Provide the [X, Y] coordinate of the cell's center where the given text is located.  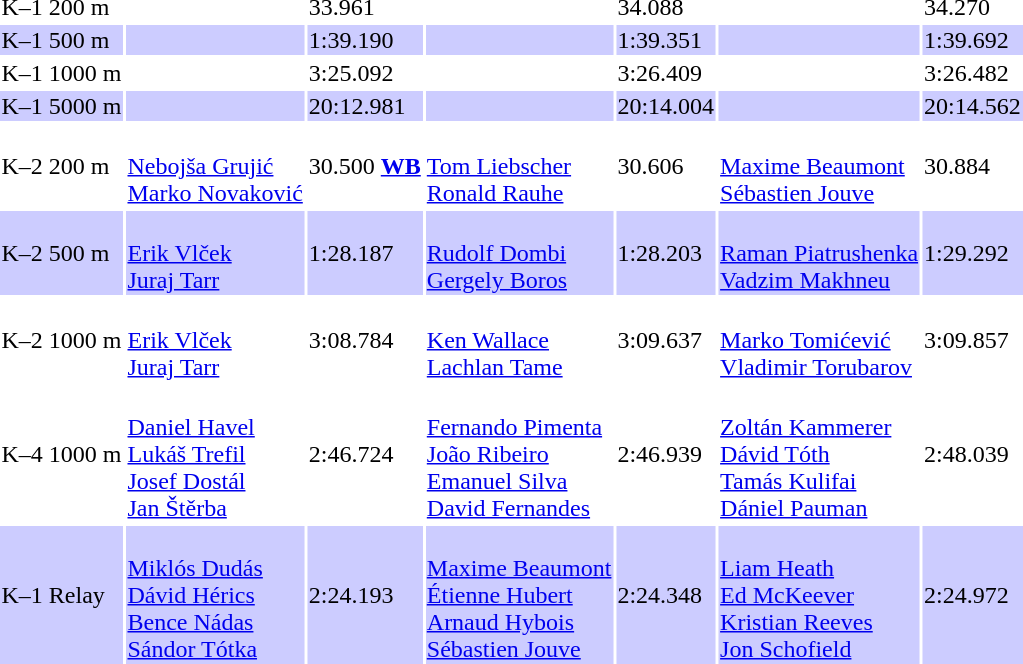
K–4 1000 m [62, 454]
1:39.190 [364, 40]
Liam HeathEd McKeeverKristian ReevesJon Schofield [820, 595]
Ken WallaceLachlan Tame [519, 340]
20:14.562 [973, 106]
1:39.351 [666, 40]
K–1 500 m [62, 40]
2:24.348 [666, 595]
Nebojša GrujićMarko Novaković [215, 166]
30.884 [973, 166]
Marko TomićevićVladimir Torubarov [820, 340]
2:46.939 [666, 454]
20:14.004 [666, 106]
1:39.692 [973, 40]
K–2 500 m [62, 253]
Fernando PimentaJoão RibeiroEmanuel SilvaDavid Fernandes [519, 454]
30.500 WB [364, 166]
30.606 [666, 166]
3:09.857 [973, 340]
3:25.092 [364, 73]
3:26.409 [666, 73]
K–1 1000 m [62, 73]
1:29.292 [973, 253]
Zoltán KammererDávid TóthTamás KulifaiDániel Pauman [820, 454]
Tom LiebscherRonald Rauhe [519, 166]
K–1 5000 m [62, 106]
3:09.637 [666, 340]
K–1 Relay [62, 595]
3:08.784 [364, 340]
Rudolf DombiGergely Boros [519, 253]
Miklós DudásDávid HéricsBence NádasSándor Tótka [215, 595]
2:24.193 [364, 595]
Maxime BeaumontÉtienne HubertArnaud HyboisSébastien Jouve [519, 595]
3:26.482 [973, 73]
2:46.724 [364, 454]
Maxime BeaumontSébastien Jouve [820, 166]
2:24.972 [973, 595]
2:48.039 [973, 454]
Daniel HavelLukáš TrefilJosef DostálJan Štěrba [215, 454]
Raman PiatrushenkaVadzim Makhneu [820, 253]
20:12.981 [364, 106]
1:28.203 [666, 253]
1:28.187 [364, 253]
K–2 1000 m [62, 340]
K–2 200 m [62, 166]
